Detect which cell encompasses the target text, then output its (X, Y) center coordinate. 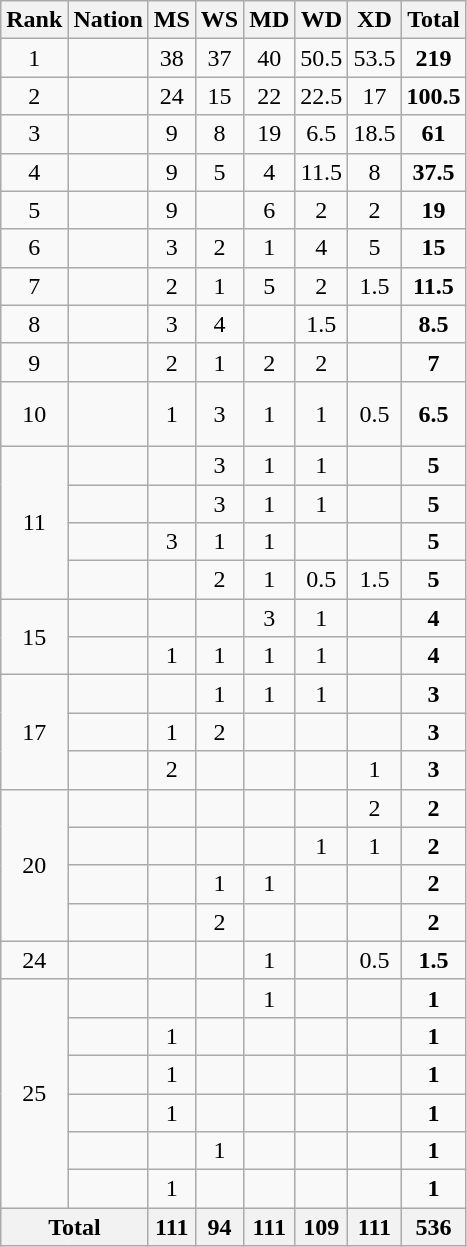
20 (34, 865)
100.5 (434, 96)
11 (34, 522)
22 (270, 96)
40 (270, 58)
53.5 (374, 58)
Nation (108, 20)
10 (34, 414)
37 (219, 58)
219 (434, 58)
22.5 (322, 96)
50.5 (322, 58)
MD (270, 20)
37.5 (434, 172)
MS (172, 20)
94 (219, 1227)
XD (374, 20)
18.5 (374, 134)
38 (172, 58)
Rank (34, 20)
61 (434, 134)
536 (434, 1227)
25 (34, 1093)
109 (322, 1227)
WD (322, 20)
8.5 (434, 324)
WS (219, 20)
